Find where the given text appears and provide that cell's center as [X, Y] coordinate. 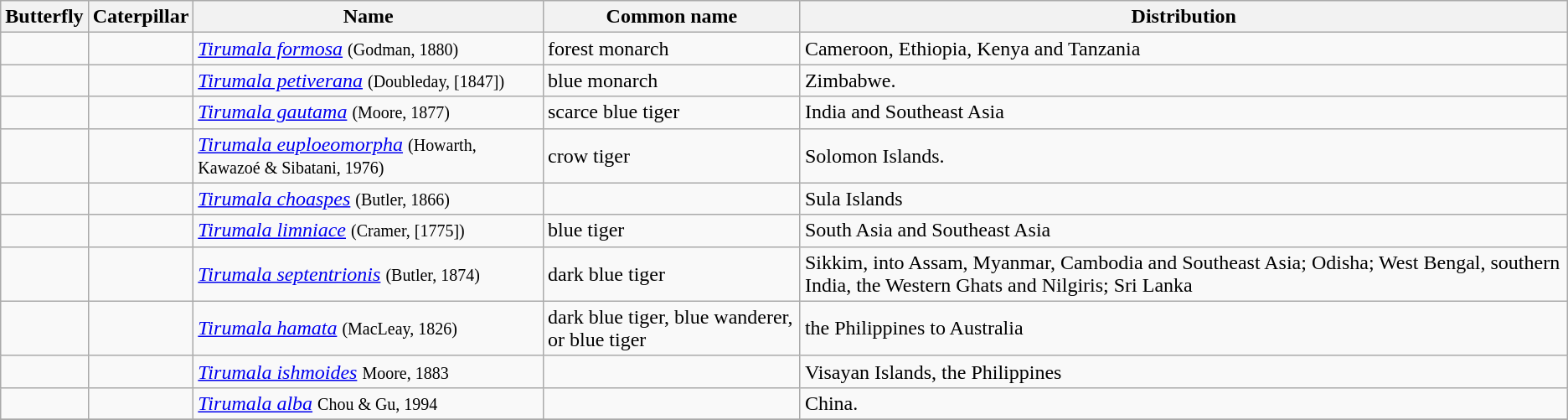
blue tiger [672, 231]
Tirumala formosa (Godman, 1880) [369, 49]
Solomon Islands. [1184, 156]
scarce blue tiger [672, 112]
Distribution [1184, 17]
Visayan Islands, the Philippines [1184, 371]
Sikkim, into Assam, Myanmar, Cambodia and Southeast Asia; Odisha; West Bengal, southern India, the Western Ghats and Nilgiris; Sri Lanka [1184, 273]
forest monarch [672, 49]
Tirumala euploeomorpha (Howarth, Kawazoé & Sibatani, 1976) [369, 156]
Sula Islands [1184, 199]
Cameroon, Ethiopia, Kenya and Tanzania [1184, 49]
Butterfly [44, 17]
Tirumala ishmoides Moore, 1883 [369, 371]
the Philippines to Australia [1184, 329]
Tirumala petiverana (Doubleday, [1847]) [369, 80]
dark blue tiger [672, 273]
Tirumala gautama (Moore, 1877) [369, 112]
Zimbabwe. [1184, 80]
India and Southeast Asia [1184, 112]
Tirumala hamata (MacLeay, 1826) [369, 329]
blue monarch [672, 80]
Name [369, 17]
South Asia and Southeast Asia [1184, 231]
crow tiger [672, 156]
Tirumala septentrionis (Butler, 1874) [369, 273]
Caterpillar [141, 17]
Common name [672, 17]
China. [1184, 403]
Tirumala alba Chou & Gu, 1994 [369, 403]
Tirumala limniace (Cramer, [1775]) [369, 231]
Tirumala choaspes (Butler, 1866) [369, 199]
dark blue tiger, blue wanderer, or blue tiger [672, 329]
